Scan for the cell matching the given text and deliver its (X, Y) coordinate at center. 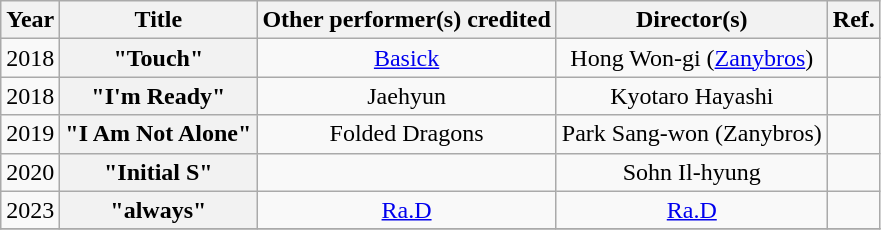
Other performer(s) credited (406, 20)
Year (30, 20)
"always" (158, 210)
Park Sang-won (Zanybros) (692, 134)
2020 (30, 172)
Director(s) (692, 20)
Sohn Il-hyung (692, 172)
Ref. (854, 20)
Kyotaro Hayashi (692, 96)
2019 (30, 134)
"Initial S" (158, 172)
Title (158, 20)
Basick (406, 58)
Jaehyun (406, 96)
Folded Dragons (406, 134)
2023 (30, 210)
"I'm Ready" (158, 96)
"I Am Not Alone" (158, 134)
Hong Won-gi (Zanybros) (692, 58)
"Touch" (158, 58)
